Capture the cell that displays the provided text and extract its (x, y) central coordinate. 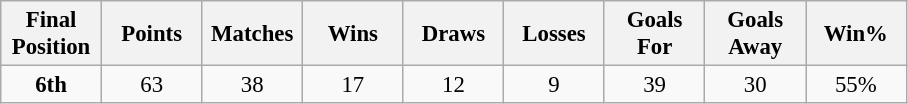
Matches (252, 34)
55% (856, 85)
Wins (354, 34)
Final Position (52, 34)
Draws (454, 34)
9 (554, 85)
Win% (856, 34)
6th (52, 85)
17 (354, 85)
Points (152, 34)
Goals Away (756, 34)
63 (152, 85)
12 (454, 85)
38 (252, 85)
39 (654, 85)
Goals For (654, 34)
Losses (554, 34)
30 (756, 85)
